Identify which cell holds the provided text, then report its [X, Y] central coordinate. 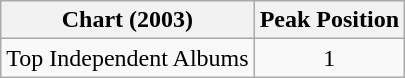
Peak Position [329, 20]
Top Independent Albums [128, 58]
Chart (2003) [128, 20]
1 [329, 58]
